Capture the cell that displays the provided text and extract its (x, y) central coordinate. 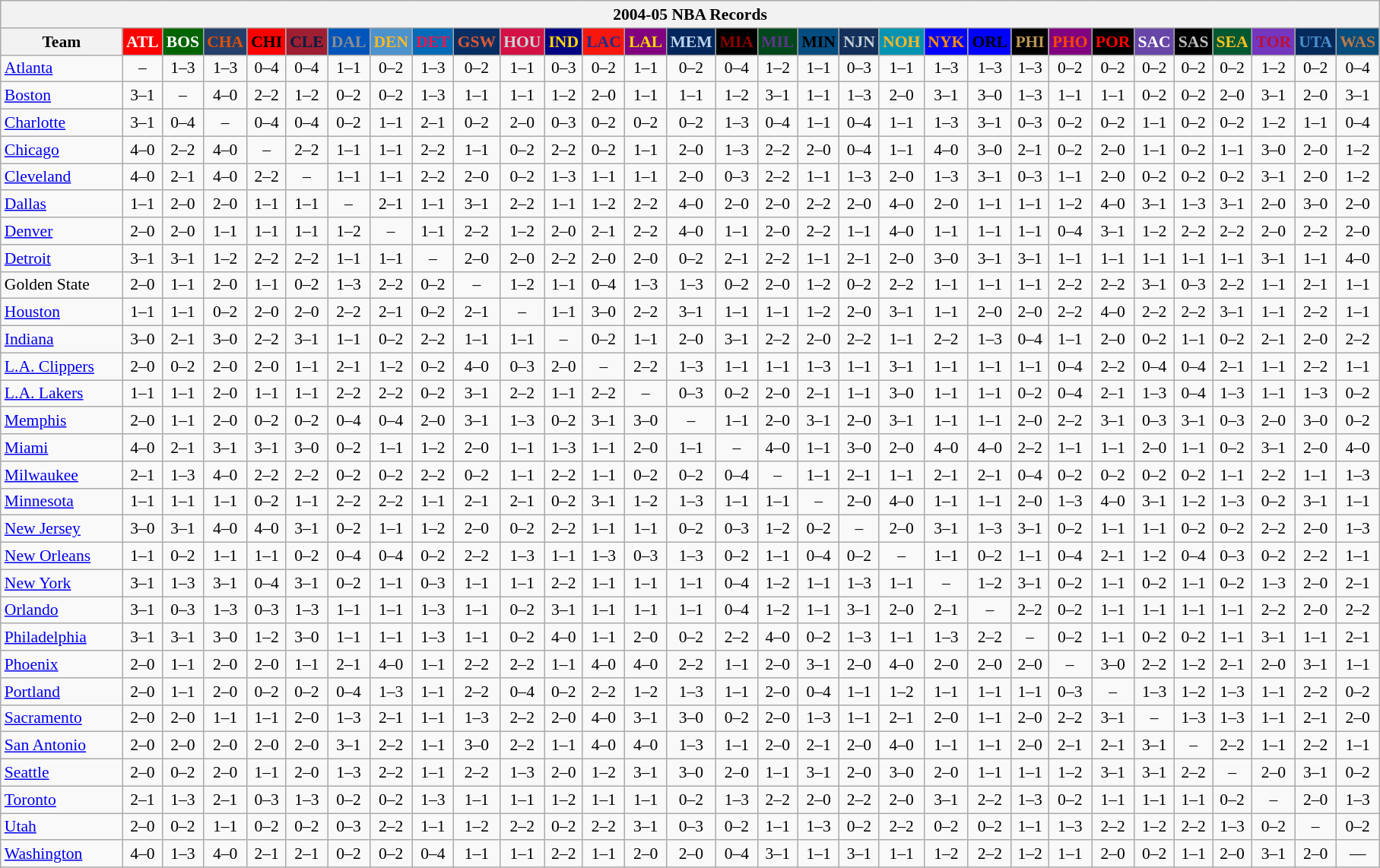
2004-05 NBA Records (690, 14)
DET (433, 42)
WAS (1358, 42)
Washington (62, 854)
MIN (818, 42)
PHI (1029, 42)
Sacramento (62, 718)
SEA (1232, 42)
CHA (225, 42)
SAS (1194, 42)
Portland (62, 692)
UTA (1315, 42)
MEM (690, 42)
MIA (737, 42)
Charlotte (62, 123)
DEN (391, 42)
LAC (604, 42)
Dallas (62, 204)
Chicago (62, 150)
IND (563, 42)
Golden State (62, 285)
HOU (522, 42)
Detroit (62, 258)
Seattle (62, 773)
POR (1113, 42)
LAL (646, 42)
Atlanta (62, 68)
Minnesota (62, 502)
Phoenix (62, 664)
CHI (266, 42)
L.A. Lakers (62, 394)
BOS (182, 42)
Boston (62, 96)
NOH (902, 42)
San Antonio (62, 746)
New York (62, 583)
Cleveland (62, 177)
— (1358, 854)
NYK (946, 42)
New Orleans (62, 556)
New Jersey (62, 529)
SAC (1154, 42)
DAL (349, 42)
Utah (62, 827)
Philadelphia (62, 638)
CLE (307, 42)
Orlando (62, 610)
Toronto (62, 800)
Milwaukee (62, 475)
ORL (990, 42)
GSW (477, 42)
Denver (62, 231)
NJN (859, 42)
Memphis (62, 421)
Indiana (62, 340)
Miami (62, 448)
TOR (1274, 42)
Team (62, 42)
L.A. Clippers (62, 366)
MIL (777, 42)
ATL (143, 42)
Houston (62, 312)
PHO (1071, 42)
